Capture the cell that displays the provided text and extract its [x, y] central coordinate. 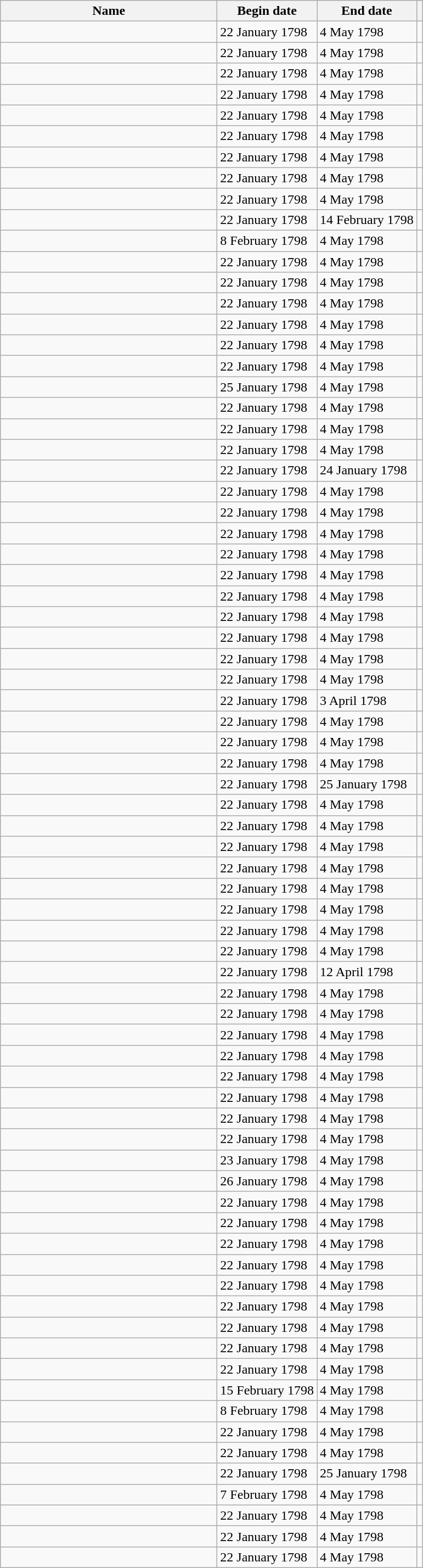
12 April 1798 [367, 972]
Name [109, 11]
15 February 1798 [267, 1390]
23 January 1798 [267, 1160]
24 January 1798 [367, 471]
End date [367, 11]
26 January 1798 [267, 1181]
Begin date [267, 11]
14 February 1798 [367, 220]
7 February 1798 [267, 1494]
3 April 1798 [367, 701]
